Search for the cell housing the specified text and yield its (x, y) center coordinate. 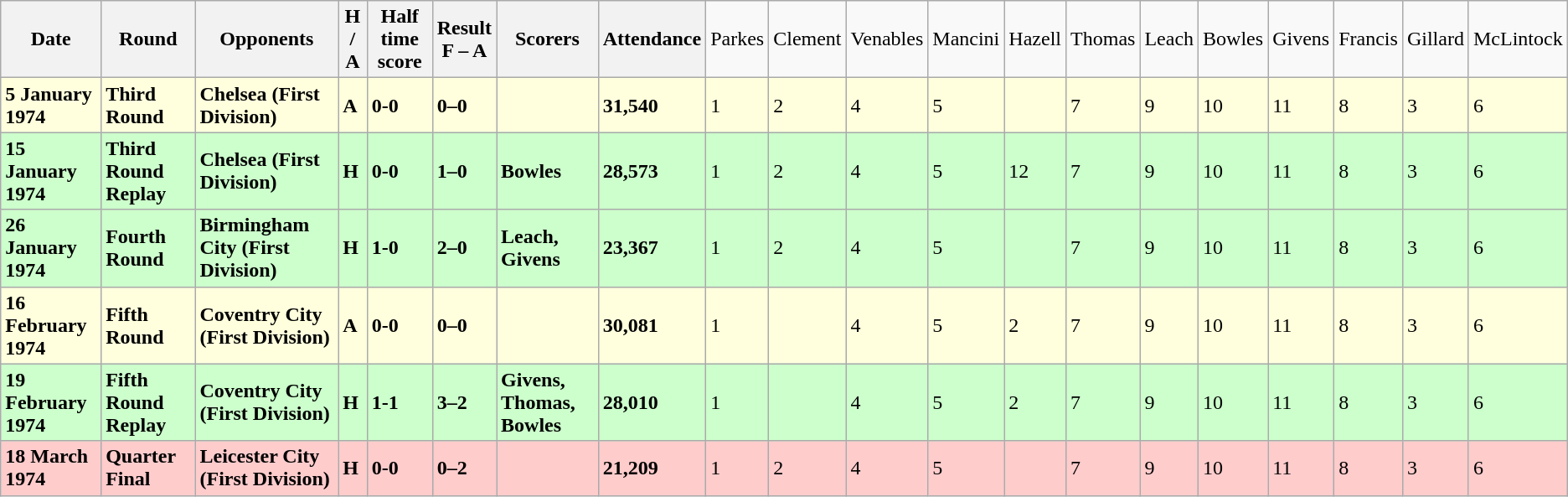
Givens (1302, 39)
ResultF – A (464, 39)
Fourth Round (148, 248)
Fifth Round Replay (148, 402)
21,209 (652, 468)
0–2 (464, 468)
Scorers (548, 39)
Round (148, 39)
H / A (353, 39)
18 March 1974 (51, 468)
12 (1035, 171)
Francis (1369, 39)
31,540 (652, 106)
Third Round (148, 106)
Quarter Final (148, 468)
Opponents (266, 39)
Attendance (652, 39)
Givens, Thomas, Bowles (548, 402)
16 February 1974 (51, 325)
28,010 (652, 402)
Clement (807, 39)
Mancini (967, 39)
Half time score (400, 39)
Gillard (1436, 39)
Date (51, 39)
Leach, Givens (548, 248)
1–0 (464, 171)
3–2 (464, 402)
Thomas (1103, 39)
Fifth Round (148, 325)
15 January 1974 (51, 171)
28,573 (652, 171)
1-0 (400, 248)
Leicester City (First Division) (266, 468)
Leach (1169, 39)
Parkes (737, 39)
Third Round Replay (148, 171)
19 February 1974 (51, 402)
26 January 1974 (51, 248)
1-1 (400, 402)
23,367 (652, 248)
McLintock (1518, 39)
2–0 (464, 248)
Hazell (1035, 39)
Birmingham City (First Division) (266, 248)
30,081 (652, 325)
Venables (887, 39)
5 January 1974 (51, 106)
